Pinpoint the cell where the given text exists, returning its (X, Y) midpoint coordinate. 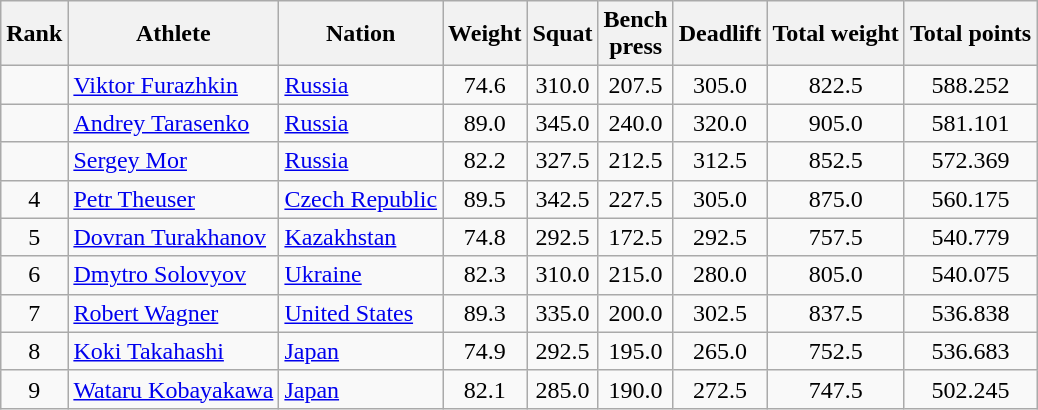
757.5 (836, 237)
265.0 (720, 351)
United States (361, 313)
Dovran Turakhanov (174, 237)
5 (34, 237)
172.5 (636, 237)
89.0 (485, 123)
327.5 (562, 161)
Deadlift (720, 34)
Sergey Mor (174, 161)
Czech Republic (361, 199)
215.0 (636, 275)
82.3 (485, 275)
89.3 (485, 313)
581.101 (970, 123)
285.0 (562, 389)
Total weight (836, 34)
4 (34, 199)
227.5 (636, 199)
207.5 (636, 85)
280.0 (720, 275)
540.779 (970, 237)
Total points (970, 34)
302.5 (720, 313)
82.1 (485, 389)
Benchpress (636, 34)
540.075 (970, 275)
Andrey Tarasenko (174, 123)
Nation (361, 34)
200.0 (636, 313)
560.175 (970, 199)
905.0 (836, 123)
747.5 (836, 389)
6 (34, 275)
82.2 (485, 161)
Squat (562, 34)
8 (34, 351)
9 (34, 389)
Petr Theuser (174, 199)
Rank (34, 34)
572.369 (970, 161)
852.5 (836, 161)
875.0 (836, 199)
837.5 (836, 313)
Weight (485, 34)
212.5 (636, 161)
Koki Takahashi (174, 351)
74.6 (485, 85)
Ukraine (361, 275)
74.9 (485, 351)
7 (34, 313)
Viktor Furazhkin (174, 85)
805.0 (836, 275)
272.5 (720, 389)
195.0 (636, 351)
Robert Wagner (174, 313)
320.0 (720, 123)
89.5 (485, 199)
312.5 (720, 161)
Wataru Kobayakawa (174, 389)
240.0 (636, 123)
335.0 (562, 313)
Athlete (174, 34)
74.8 (485, 237)
342.5 (562, 199)
822.5 (836, 85)
536.683 (970, 351)
345.0 (562, 123)
Dmytro Solovyov (174, 275)
190.0 (636, 389)
Kazakhstan (361, 237)
536.838 (970, 313)
502.245 (970, 389)
752.5 (836, 351)
588.252 (970, 85)
